Detect which cell encompasses the target text, then output its [X, Y] center coordinate. 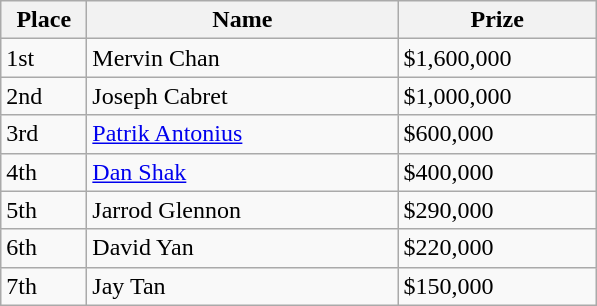
$1,000,000 [498, 96]
1st [44, 58]
Joseph Cabret [242, 96]
$150,000 [498, 286]
Dan Shak [242, 172]
Jarrod Glennon [242, 210]
5th [44, 210]
Place [44, 20]
4th [44, 172]
$600,000 [498, 134]
Mervin Chan [242, 58]
$1,600,000 [498, 58]
Prize [498, 20]
$220,000 [498, 248]
Jay Tan [242, 286]
Patrik Antonius [242, 134]
David Yan [242, 248]
$400,000 [498, 172]
7th [44, 286]
3rd [44, 134]
6th [44, 248]
$290,000 [498, 210]
2nd [44, 96]
Name [242, 20]
